Return (x, y) of the center of cell containing provided text 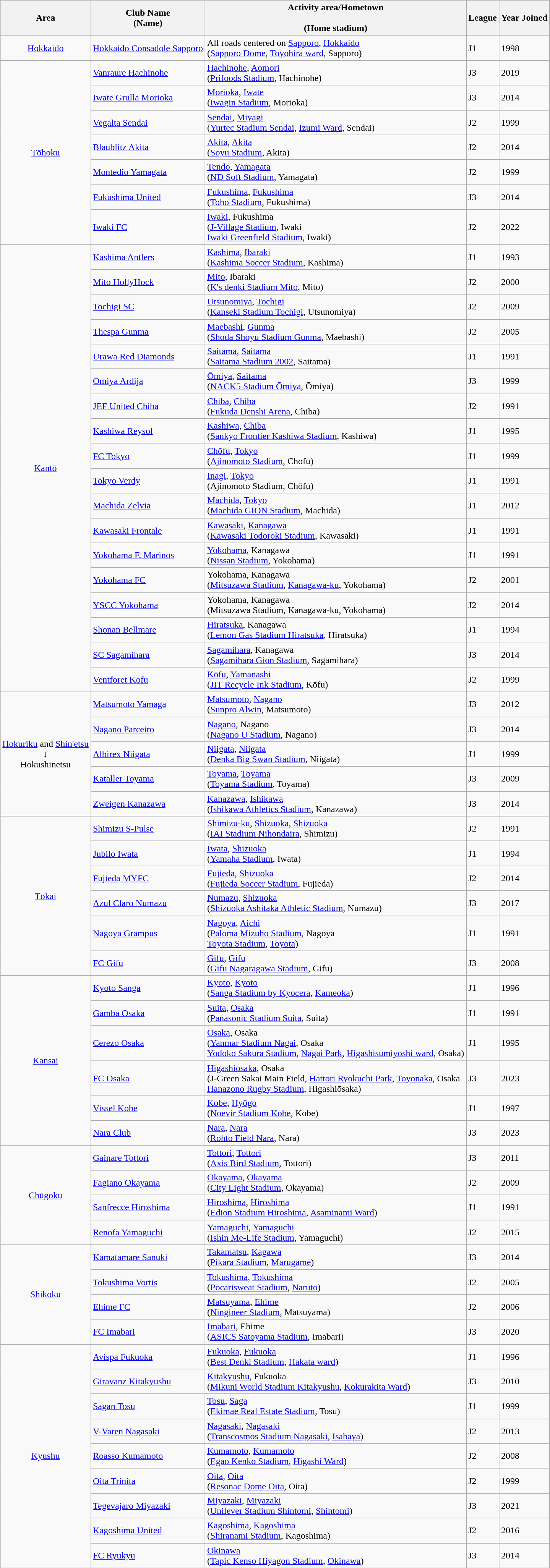
2000 (524, 282)
Ventforet Kofu (148, 679)
Fujieda MYFC (148, 879)
Okinawa(Tapic Kenso Hiyagon Stadium, Okinawa) (336, 1555)
Avispa Fukuoka (148, 1357)
Tokushima, Tokushima(Pocarisweat Stadium, Naruto) (336, 1282)
2016 (524, 1530)
Hachinohe, Aomori(Prifoods Stadium, Hachinohe) (336, 73)
Omiya Ardija (148, 381)
Cerezo Osaka (148, 1043)
Imabari, Ehime(ASICS Satoyama Stadium, Imabari) (336, 1332)
Kyoto, Kyoto(Sanga Stadium by Kyocera, Kameoka) (336, 988)
Kōfu, Yamanashi(JIT Recycle Ink Stadium, Kōfu) (336, 679)
Tokushima Vortis (148, 1282)
Roasso Kumamoto (148, 1456)
Kashiwa Reysol (148, 431)
Fukushima, Fukushima(Toho Stadium, Fukushima) (336, 197)
Gifu, Gifu(Gifu Nagaragawa Stadium, Gifu) (336, 963)
Jubilo Iwata (148, 853)
Iwate Grulla Morioka (148, 98)
Tochigi SC (148, 306)
Morioka, Iwate(Iwagin Stadium, Morioka) (336, 98)
Kanazawa, Ishikawa(Ishikawa Athletics Stadium, Kanazawa) (336, 804)
Vissel Kobe (148, 1108)
Suita, Osaka(Panasonic Stadium Suita, Suita) (336, 1013)
Shimizu S-Pulse (148, 829)
Nara Club (148, 1133)
Sanfrecce Hiroshima (148, 1208)
Kashima, Ibaraki(Kashima Soccer Stadium, Kashima) (336, 257)
Fukushima United (148, 197)
Miyazaki, Miyazaki(Unilever Stadium Shintomi, Shintomi) (336, 1506)
Sagamihara, Kanagawa(Sagamihara Gion Stadium, Sagamihara) (336, 655)
2010 (524, 1381)
All roads centered on Sapporo, Hokkaido(Sapporo Dome, Toyohira ward, Sapporo) (336, 48)
Hokkaido (46, 48)
Okayama, Okayama(City Light Stadium, Okayama) (336, 1183)
Iwata, Shizuoka(Yamaha Stadium, Iwata) (336, 853)
2013 (524, 1431)
Fukuoka, Fukuoka(Best Denki Stadium, Hakata ward) (336, 1357)
Nara, Nara(Rohto Field Nara, Nara) (336, 1133)
Kataller Toyama (148, 779)
Matsumoto Yamaga (148, 704)
Machida, Tokyo(Machida GION Stadium, Machida) (336, 506)
Maebashi, Gunma(Shoda Shoyu Stadium Gunma, Maebashi) (336, 332)
Tosu, Saga(Ekimae Real Estate Stadium, Tosu) (336, 1406)
2001 (524, 580)
2015 (524, 1232)
2022 (524, 227)
Urawa Red Diamonds (148, 357)
Sagan Tosu (148, 1406)
Matsuyama, Ehime(Ningineer Stadium, Matsuyama) (336, 1307)
Utsunomiya, Tochigi(Kanseki Stadium Tochigi, Utsunomiya) (336, 306)
2019 (524, 73)
2021 (524, 1506)
Shonan Bellmare (148, 629)
1993 (524, 257)
Kitakyushu, Fukuoka(Mikuni World Stadium Kitakyushu, Kokurakita Ward) (336, 1381)
Machida Zelvia (148, 506)
Nagoya, Aichi(Paloma Mizuho Stadium, NagoyaToyota Stadium, Toyota) (336, 933)
Tottori, Tottori(Axis Bird Stadium, Tottori) (336, 1157)
Hiroshima, Hiroshima(Edion Stadium Hiroshima, Asaminami Ward) (336, 1208)
2017 (524, 903)
Iwaki, Fukushima(J-Village Stadium, IwakiIwaki Greenfield Stadium, Iwaki) (336, 227)
Renofa Yamaguchi (148, 1232)
Albirex Niigata (148, 754)
Chiba, Chiba(Fukuda Denshi Arena, Chiba) (336, 406)
SC Sagamihara (148, 655)
V-Varen Nagasaki (148, 1431)
Thespa Gunma (148, 332)
Kamatamare Sanuki (148, 1257)
Nagano, Nagano(Nagano U Stadium, Nagano) (336, 729)
Nagasaki, Nagasaki(Transcosmos Stadium Nagasaki, Isahaya) (336, 1431)
Mito HollyHock (148, 282)
1997 (524, 1108)
FC Ryukyu (148, 1555)
Gainare Tottori (148, 1157)
Nagano Parceiro (148, 729)
Azul Claro Numazu (148, 903)
Activity area/Hometown(Home stadium) (336, 18)
Kyushu (46, 1456)
Yokohama F. Marinos (148, 555)
Tegevajaro Miyazaki (148, 1506)
1998 (524, 48)
Shimizu-ku, Shizuoka, Shizuoka(IAI Stadium Nihondaira, Shimizu) (336, 829)
Gamba Osaka (148, 1013)
FC Imabari (148, 1332)
Zweigen Kanazawa (148, 804)
Ehime FC (148, 1307)
Takamatsu, Kagawa(Pikara Stadium, Marugame) (336, 1257)
Nagoya Grampus (148, 933)
Kumamoto, Kumamoto(Egao Kenko Stadium, Higashi Ward) (336, 1456)
Kagoshima, Kagoshima(Shiranami Stadium, Kagoshima) (336, 1530)
Hokuriku and Shin'etsu↓Hokushinetsu (46, 754)
Chōfu, Tokyo(Ajinomoto Stadium, Chōfu) (336, 456)
Hokkaido Consadole Sapporo (148, 48)
FC Gifu (148, 963)
Yokohama FC (148, 580)
Fujieda, Shizuoka(Fujieda Soccer Stadium, Fujieda) (336, 879)
Hiratsuka, Kanagawa(Lemon Gas Stadium Hiratsuka, Hiratsuka) (336, 629)
Kawasaki, Kanagawa(Kawasaki Todoroki Stadium, Kawasaki) (336, 530)
Club Name(Name) (148, 18)
Inagi, Tokyo(Ajinomoto Stadium, Chōfu) (336, 481)
Kawasaki Frontale (148, 530)
Shikoku (46, 1295)
Tokyo Verdy (148, 481)
Higashiōsaka, Osaka(J-Green Sakai Main Field, Hattori Ryokuchi Park, Toyonaka, OsakaHanazono Rugby Stadium, Higashiōsaka) (336, 1078)
Akita, Akita(Soyu Stadium, Akita) (336, 147)
Mito, Ibaraki(K's denki Stadium Mito, Mito) (336, 282)
Kobe, Hyōgo(Noevir Stadium Kobe, Kobe) (336, 1108)
Kashima Antlers (148, 257)
YSCC Yokohama (148, 605)
Fagiano Okayama (148, 1183)
Yokohama, Kanagawa(Nissan Stadium, Yokohama) (336, 555)
Numazu, Shizuoka(Shizuoka Ashitaka Athletic Stadium, Numazu) (336, 903)
Kashiwa, Chiba(Sankyo Frontier Kashiwa Stadium, Kashiwa) (336, 431)
League (483, 18)
Iwaki FC (148, 227)
Ōmiya, Saitama(NACK5 Stadium Ōmiya, Ōmiya) (336, 381)
Kansai (46, 1060)
2006 (524, 1307)
Kantō (46, 468)
Giravanz Kitakyushu (148, 1381)
2011 (524, 1157)
Tōhoku (46, 152)
Saitama, Saitama(Saitama Stadium 2002, Saitama) (336, 357)
Vanraure Hachinohe (148, 73)
Niigata, Niigata(Denka Big Swan Stadium, Niigata) (336, 754)
Kagoshima United (148, 1530)
Year Joined (524, 18)
FC Tokyo (148, 456)
Chūgoku (46, 1195)
Yamaguchi, Yamaguchi(Ishin Me-Life Stadium, Yamaguchi) (336, 1232)
Oita Trinita (148, 1481)
JEF United Chiba (148, 406)
Tendo, Yamagata(ND Soft Stadium, Yamagata) (336, 172)
Matsumoto, Nagano(Sunpro Alwin, Matsumoto) (336, 704)
Vegalta Sendai (148, 122)
2020 (524, 1332)
Oita, Oita(Resonac Dome Oita, Oita) (336, 1481)
Area (46, 18)
Blaublitz Akita (148, 147)
Kyoto Sanga (148, 988)
Montedio Yamagata (148, 172)
Tōkai (46, 896)
FC Osaka (148, 1078)
Sendai, Miyagi(Yurtec Stadium Sendai, Izumi Ward, Sendai) (336, 122)
Toyama, Toyama(Toyama Stadium, Toyama) (336, 779)
Osaka, Osaka(Yanmar Stadium Nagai, OsakaYodoko Sakura Stadium, Nagai Park, Higashisumiyoshi ward, Osaka) (336, 1043)
